Identify which cell holds the provided text, then report its [x, y] central coordinate. 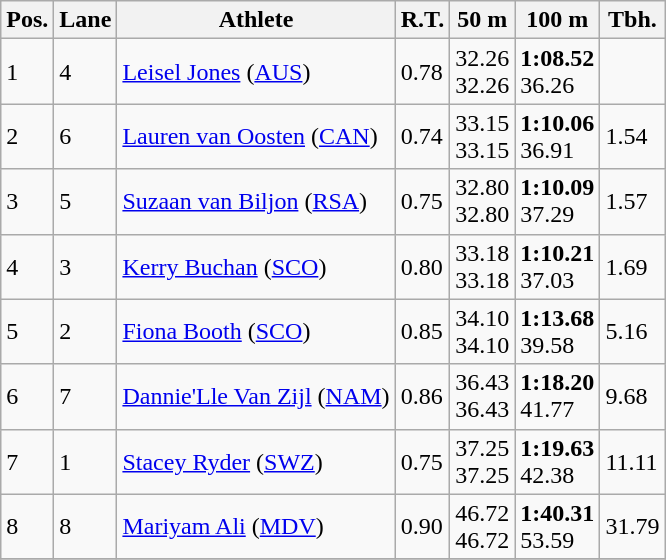
1.54 [632, 136]
Lane [86, 20]
32.2632.26 [482, 72]
9.68 [632, 396]
32.8032.80 [482, 202]
1:40.3153.59 [558, 526]
31.79 [632, 526]
Suzaan van Biljon (RSA) [256, 202]
Mariyam Ali (MDV) [256, 526]
5.16 [632, 332]
0.85 [422, 332]
50 m [482, 20]
1:10.0937.29 [558, 202]
Stacey Ryder (SWZ) [256, 462]
33.1533.15 [482, 136]
0.74 [422, 136]
1:08.5236.26 [558, 72]
100 m [558, 20]
1:10.2137.03 [558, 266]
1:10.0636.91 [558, 136]
1.57 [632, 202]
Leisel Jones (AUS) [256, 72]
Kerry Buchan (SCO) [256, 266]
0.78 [422, 72]
Athlete [256, 20]
0.80 [422, 266]
37.2537.25 [482, 462]
1:18.2041.77 [558, 396]
1:19.6342.38 [558, 462]
1:13.6839.58 [558, 332]
Dannie'Lle Van Zijl (NAM) [256, 396]
0.86 [422, 396]
Pos. [28, 20]
36.4336.43 [482, 396]
33.1833.18 [482, 266]
Fiona Booth (SCO) [256, 332]
1.69 [632, 266]
R.T. [422, 20]
11.11 [632, 462]
Tbh. [632, 20]
34.1034.10 [482, 332]
46.7246.72 [482, 526]
Lauren van Oosten (CAN) [256, 136]
0.90 [422, 526]
